From the cell containing the given text, extract its center point as [X, Y] coordinate. 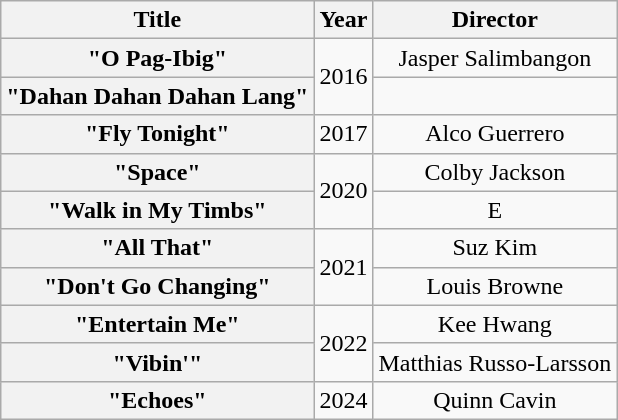
"Dahan Dahan Dahan Lang" [158, 96]
"Vibin'" [158, 362]
"Don't Go Changing" [158, 286]
Year [344, 20]
Matthias Russo-Larsson [495, 362]
Jasper Salimbangon [495, 58]
2022 [344, 343]
"All That" [158, 248]
"Space" [158, 172]
Quinn Cavin [495, 400]
2020 [344, 191]
E [495, 210]
"Entertain Me" [158, 324]
Director [495, 20]
2017 [344, 134]
Title [158, 20]
Colby Jackson [495, 172]
"Fly Tonight" [158, 134]
Kee Hwang [495, 324]
Louis Browne [495, 286]
Suz Kim [495, 248]
2024 [344, 400]
"Echoes" [158, 400]
2016 [344, 77]
"Walk in My Timbs" [158, 210]
"O Pag-Ibig" [158, 58]
Alco Guerrero [495, 134]
2021 [344, 267]
